Output the (X, Y) coordinate of the center of the cell containing the given text.  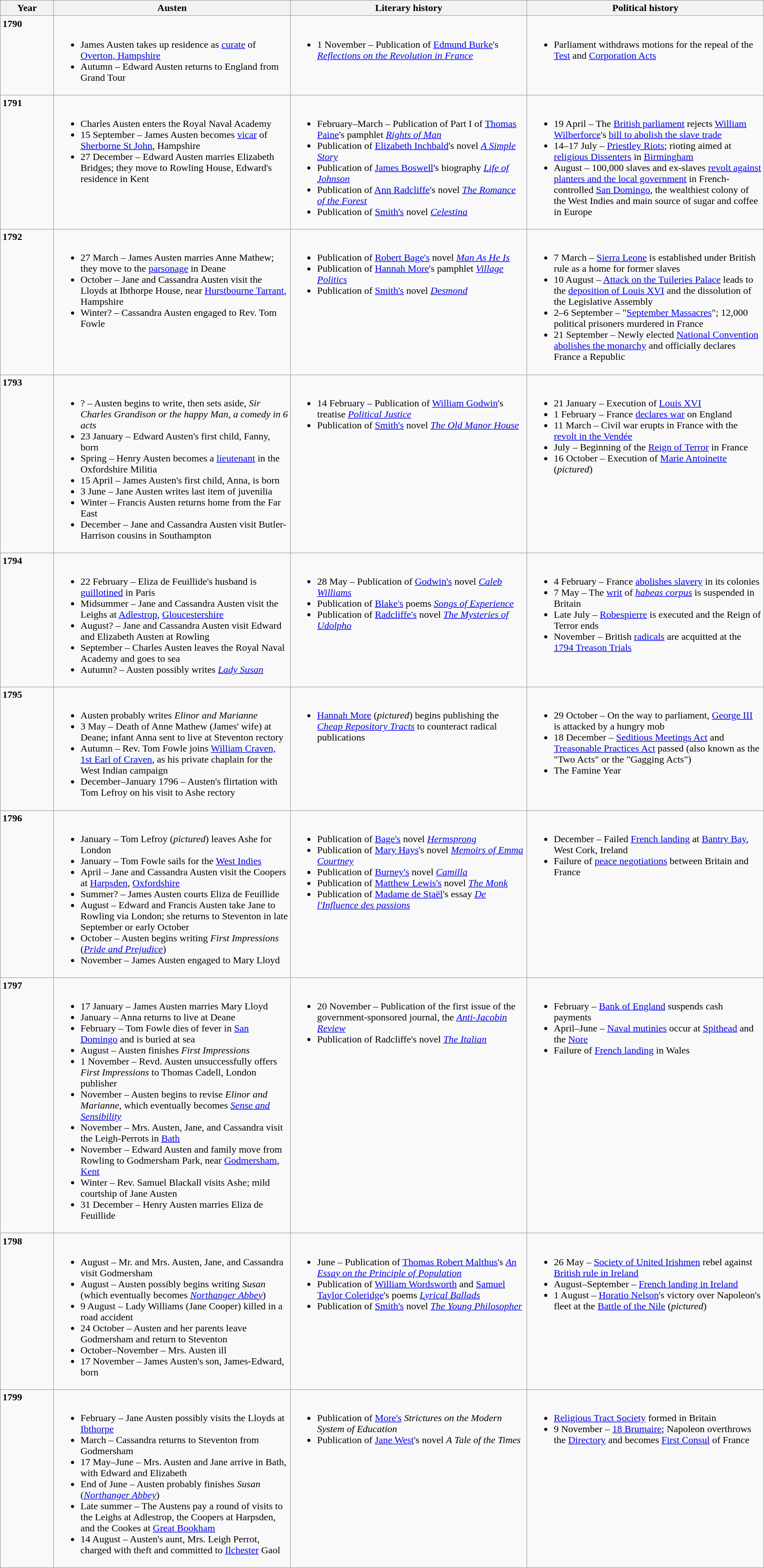
1794 (27, 620)
1795 (27, 749)
Religious Tract Society formed in Britain9 November – 18 Brumaire; Napoleon overthrows the Directory and becomes First Consul of France (645, 1479)
1791 (27, 162)
Publication of More's Strictures on the Modern System of EducationPublication of Jane West's novel A Tale of the Times (409, 1479)
1793 (27, 464)
Year (27, 8)
James Austen takes up residence as curate of Overton, HampshireAutumn – Edward Austen returns to England from Grand Tour (172, 55)
Literary history (409, 8)
February – Bank of England suspends cash paymentsApril–June – Naval mutinies occur at Spithead and the NoreFailure of French landing in Wales (645, 1105)
Hannah More (pictured) begins publishing the Cheap Repository Tracts to counteract radical publications (409, 749)
1 November – Publication of Edmund Burke's Reflections on the Revolution in France (409, 55)
1796 (27, 894)
Political history (645, 8)
December – Failed French landing at Bantry Bay, West Cork, IrelandFailure of peace negotiations between Britain and France (645, 894)
Austen (172, 8)
1797 (27, 1105)
1790 (27, 55)
1792 (27, 302)
Parliament withdraws motions for the repeal of the Test and Corporation Acts (645, 55)
14 February – Publication of William Godwin's treatise Political JusticePublication of Smith's novel The Old Manor House (409, 464)
1798 (27, 1311)
Publication of Robert Bage's novel Man As He IsPublication of Hannah More's pamphlet Village PoliticsPublication of Smith's novel Desmond (409, 302)
20 November – Publication of the first issue of the government-sponsored journal, the Anti-Jacobin ReviewPublication of Radcliffe's novel The Italian (409, 1105)
1799 (27, 1479)
